From the cell containing the given text, extract its center point as [X, Y] coordinate. 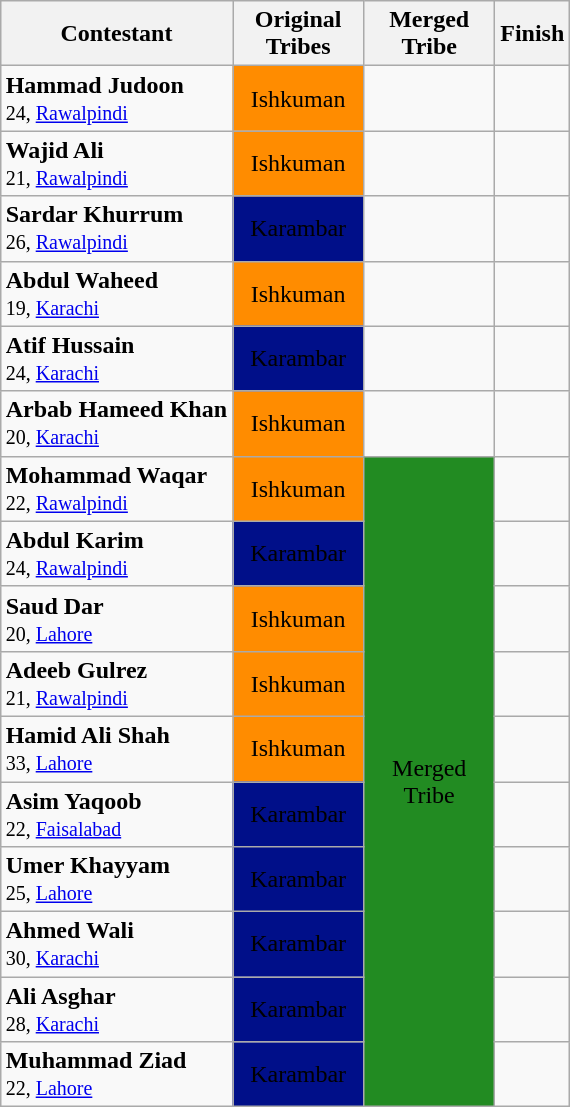
Mohammad Waqar22, Rawalpindi [116, 488]
Ahmed Wali30, Karachi [116, 944]
Contestant [116, 34]
Saud Dar20, Lahore [116, 618]
Asim Yaqoob22, Faisalabad [116, 814]
Umer Khayyam25, Lahore [116, 880]
Hammad Judoon24, Rawalpindi [116, 98]
Abdul Karim24, Rawalpindi [116, 554]
Sardar Khurrum26, Rawalpindi [116, 228]
Merged Tribe [430, 782]
Wajid Ali21, Rawalpindi [116, 164]
Hamid Ali Shah33, Lahore [116, 748]
Adeeb Gulrez21, Rawalpindi [116, 684]
Atif Hussain24, Karachi [116, 358]
Finish [532, 34]
Ali Asghar28, Karachi [116, 1010]
Muhammad Ziad22, Lahore [116, 1074]
OriginalTribes [298, 34]
Abdul Waheed19, Karachi [116, 294]
Arbab Hameed Khan20, Karachi [116, 424]
MergedTribe [430, 34]
